Search for the cell housing the specified text and yield its (x, y) center coordinate. 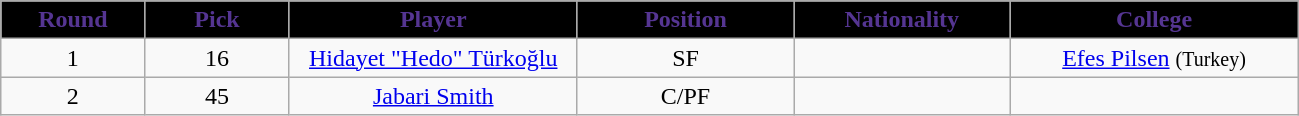
Efes Pilsen (Turkey) (1154, 58)
Position (685, 20)
College (1154, 20)
45 (217, 96)
Jabari Smith (433, 96)
C/PF (685, 96)
SF (685, 58)
Hidayet "Hedo" Türkoğlu (433, 58)
Round (73, 20)
2 (73, 96)
Nationality (902, 20)
Pick (217, 20)
16 (217, 58)
Player (433, 20)
1 (73, 58)
